Detect which cell encompasses the target text, then output its (x, y) center coordinate. 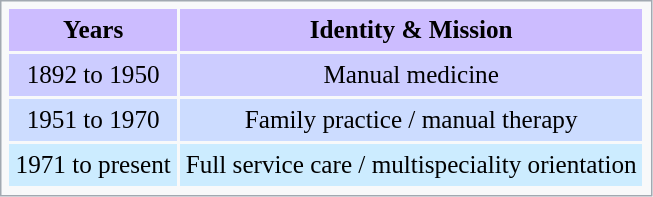
1892 to 1950 (94, 76)
Manual medicine (412, 76)
1971 to present (94, 166)
1951 to 1970 (94, 121)
Years (94, 31)
Family practice / manual therapy (412, 121)
Full service care / multispeciality orientation (412, 166)
Identity & Mission (412, 31)
